Detect which cell encompasses the target text, then output its [X, Y] center coordinate. 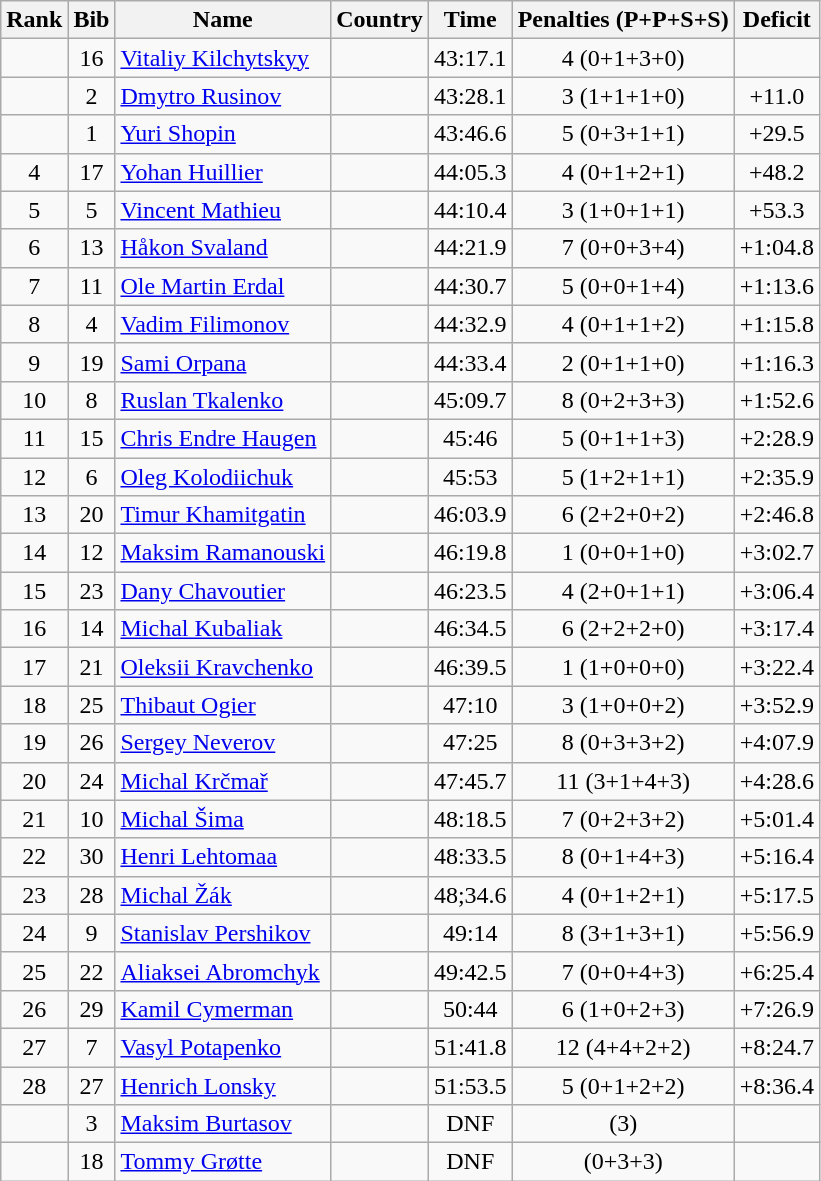
43:17.1 [470, 58]
+1:13.6 [776, 286]
46:23.5 [470, 591]
+48.2 [776, 172]
+3:02.7 [776, 553]
(0+3+3) [623, 1162]
50:44 [470, 1009]
Aliaksei Abromchyk [223, 971]
Country [380, 20]
Maksim Ramanouski [223, 553]
Maksim Burtasov [223, 1124]
Vitaliy Kilchytskyy [223, 58]
1 [92, 134]
+29.5 [776, 134]
+2:46.8 [776, 515]
51:53.5 [470, 1085]
46:03.9 [470, 515]
29 [92, 1009]
43:46.6 [470, 134]
7 (0+0+3+4) [623, 248]
+5:56.9 [776, 933]
47:45.7 [470, 781]
+3:06.4 [776, 591]
5 (0+1+2+2) [623, 1085]
44:21.9 [470, 248]
+1:15.8 [776, 324]
Oleksii Kravchenko [223, 667]
Dmytro Rusinov [223, 96]
+53.3 [776, 210]
+3:52.9 [776, 705]
3 (1+1+1+0) [623, 96]
Dany Chavoutier [223, 591]
Vadim Filimonov [223, 324]
44:33.4 [470, 362]
Michal Krčmař [223, 781]
+1:04.8 [776, 248]
+1:52.6 [776, 400]
Chris Endre Haugen [223, 438]
Henrich Lonsky [223, 1085]
Sami Orpana [223, 362]
46:39.5 [470, 667]
+3:17.4 [776, 629]
47:10 [470, 705]
44:32.9 [470, 324]
Bib [92, 20]
Yuri Shopin [223, 134]
+11.0 [776, 96]
12 (4+4+2+2) [623, 1047]
48:18.5 [470, 819]
+2:35.9 [776, 477]
Michal Žák [223, 895]
Name [223, 20]
Vasyl Potapenko [223, 1047]
8 (0+1+4+3) [623, 857]
44:10.4 [470, 210]
46:19.8 [470, 553]
7 (0+2+3+2) [623, 819]
3 (1+0+0+2) [623, 705]
6 (2+2+0+2) [623, 515]
48:33.5 [470, 857]
Rank [34, 20]
+3:22.4 [776, 667]
4 (0+1+1+2) [623, 324]
Henri Lehtomaa [223, 857]
Sergey Neverov [223, 743]
Ole Martin Erdal [223, 286]
4 (2+0+1+1) [623, 591]
8 (3+1+3+1) [623, 933]
2 (0+1+1+0) [623, 362]
1 (1+0+0+0) [623, 667]
47:25 [470, 743]
Vincent Mathieu [223, 210]
45:46 [470, 438]
5 (0+1+1+3) [623, 438]
Thibaut Ogier [223, 705]
Håkon Svaland [223, 248]
(3) [623, 1124]
11 (3+1+4+3) [623, 781]
+5:16.4 [776, 857]
43:28.1 [470, 96]
Michal Kubaliak [223, 629]
45:53 [470, 477]
5 (0+3+1+1) [623, 134]
+4:07.9 [776, 743]
+4:28.6 [776, 781]
4 (0+1+3+0) [623, 58]
Yohan Huillier [223, 172]
30 [92, 857]
+2:28.9 [776, 438]
Timur Khamitgatin [223, 515]
+6:25.4 [776, 971]
8 (0+2+3+3) [623, 400]
Tommy Grøtte [223, 1162]
46:34.5 [470, 629]
Penalties (P+P+S+S) [623, 20]
44:30.7 [470, 286]
Kamil Cymerman [223, 1009]
45:09.7 [470, 400]
48;34.6 [470, 895]
Ruslan Tkalenko [223, 400]
44:05.3 [470, 172]
+5:01.4 [776, 819]
+8:36.4 [776, 1085]
3 (1+0+1+1) [623, 210]
51:41.8 [470, 1047]
Time [470, 20]
7 (0+0+4+3) [623, 971]
49:14 [470, 933]
+7:26.9 [776, 1009]
3 [92, 1124]
Oleg Kolodiichuk [223, 477]
Stanislav Pershikov [223, 933]
+1:16.3 [776, 362]
+8:24.7 [776, 1047]
+5:17.5 [776, 895]
5 (0+0+1+4) [623, 286]
Deficit [776, 20]
1 (0+0+1+0) [623, 553]
6 (1+0+2+3) [623, 1009]
5 (1+2+1+1) [623, 477]
8 (0+3+3+2) [623, 743]
Michal Šima [223, 819]
49:42.5 [470, 971]
6 (2+2+2+0) [623, 629]
2 [92, 96]
